Return the (x, y) coordinate for the center point of the cell that contains the specified text.  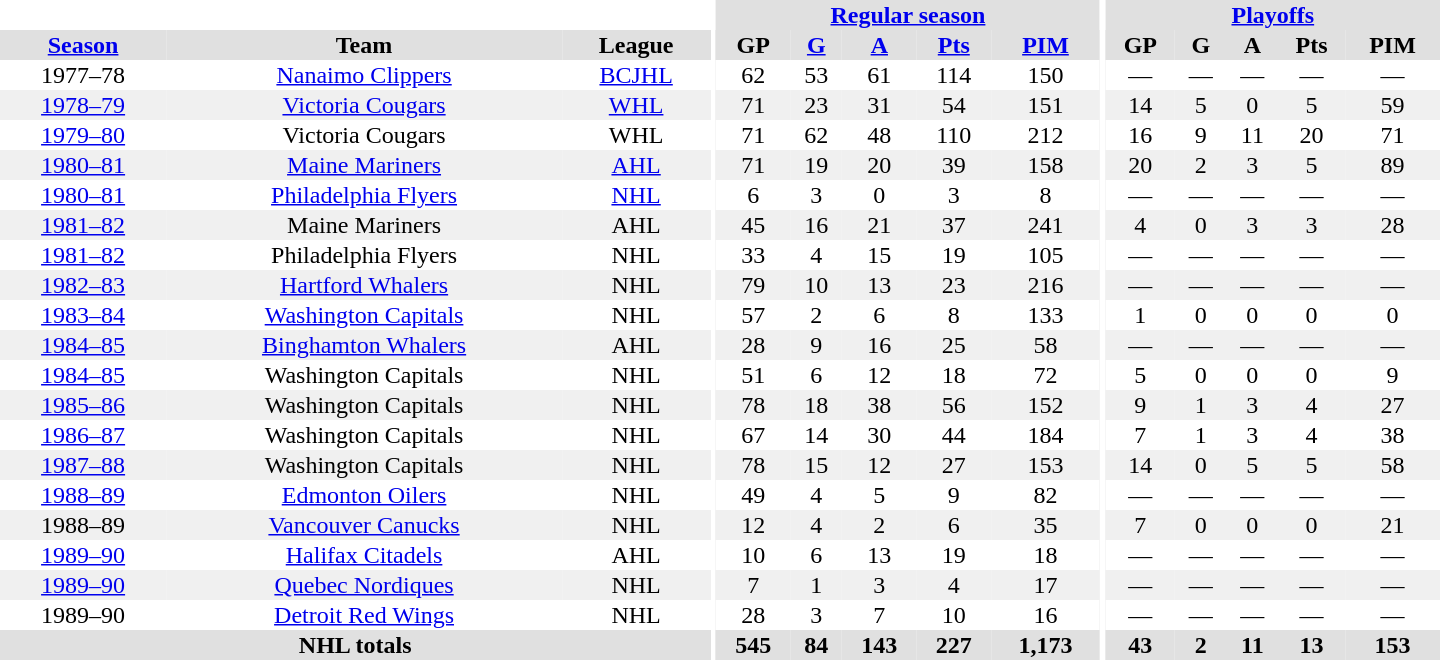
227 (954, 645)
114 (954, 75)
133 (1046, 315)
1979–80 (83, 135)
59 (1392, 105)
1987–88 (83, 465)
51 (753, 375)
67 (753, 435)
1,173 (1046, 645)
79 (753, 285)
League (636, 45)
1985–86 (83, 405)
49 (753, 495)
Detroit Red Wings (364, 615)
33 (753, 255)
BCJHL (636, 75)
35 (1046, 525)
216 (1046, 285)
545 (753, 645)
Nanaimo Clippers (364, 75)
150 (1046, 75)
Hartford Whalers (364, 285)
82 (1046, 495)
105 (1046, 255)
241 (1046, 225)
1983–84 (83, 315)
39 (954, 165)
Vancouver Canucks (364, 525)
Edmonton Oilers (364, 495)
48 (879, 135)
84 (816, 645)
212 (1046, 135)
151 (1046, 105)
1982–83 (83, 285)
143 (879, 645)
Playoffs (1273, 15)
54 (954, 105)
25 (954, 345)
1978–79 (83, 105)
184 (1046, 435)
89 (1392, 165)
Season (83, 45)
45 (753, 225)
Quebec Nordiques (364, 585)
110 (954, 135)
Halifax Citadels (364, 555)
Team (364, 45)
37 (954, 225)
56 (954, 405)
Regular season (908, 15)
61 (879, 75)
NHL totals (355, 645)
152 (1046, 405)
53 (816, 75)
Binghamton Whalers (364, 345)
30 (879, 435)
57 (753, 315)
72 (1046, 375)
158 (1046, 165)
43 (1140, 645)
1977–78 (83, 75)
31 (879, 105)
17 (1046, 585)
44 (954, 435)
1986–87 (83, 435)
